Return the [X, Y] coordinate for the center point of the cell that contains the specified text.  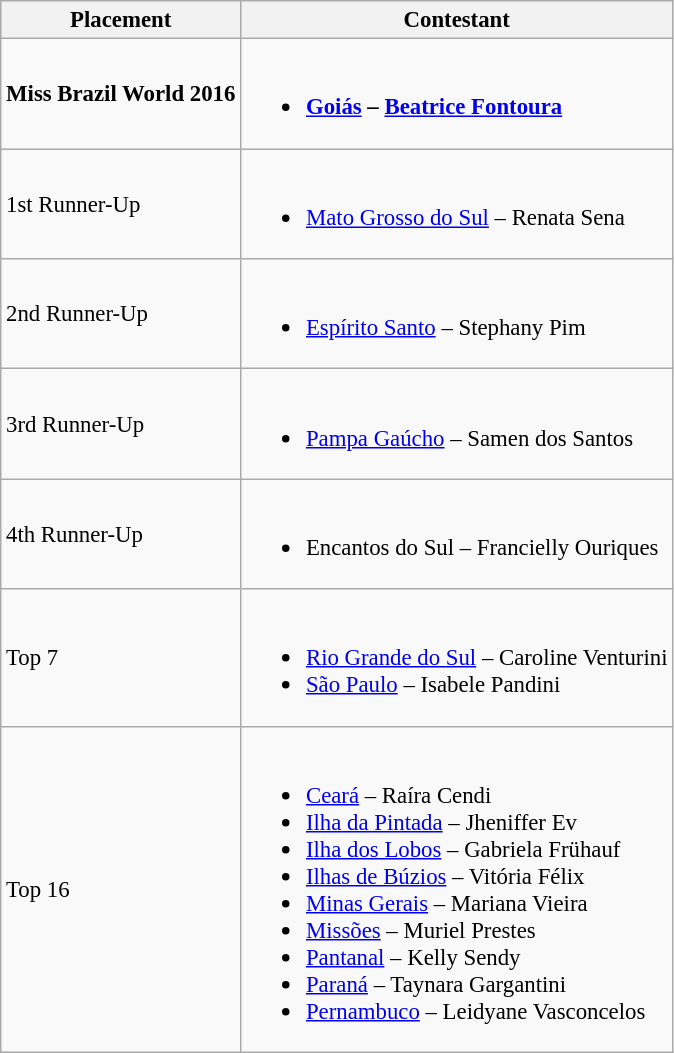
1st Runner-Up [121, 204]
Goiás – Beatrice Fontoura [457, 94]
4th Runner-Up [121, 534]
Espírito Santo – Stephany Pim [457, 314]
Mato Grosso do Sul – Renata Sena [457, 204]
Encantos do Sul – Francielly Ouriques [457, 534]
Top 7 [121, 658]
Rio Grande do Sul – Caroline VenturiniSão Paulo – Isabele Pandini [457, 658]
Top 16 [121, 889]
Contestant [457, 20]
Placement [121, 20]
2nd Runner-Up [121, 314]
3rd Runner-Up [121, 424]
Pampa Gaúcho – Samen dos Santos [457, 424]
Miss Brazil World 2016 [121, 94]
